Return (X, Y) of the center of cell containing provided text 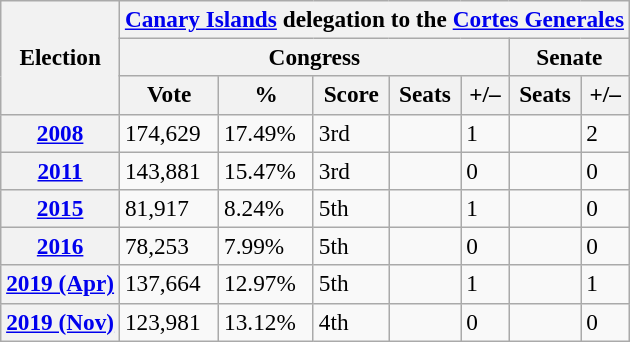
12.97% (266, 284)
% (266, 95)
Score (351, 95)
Congress (314, 57)
81,917 (168, 208)
2016 (60, 246)
78,253 (168, 246)
Senate (569, 57)
137,664 (168, 284)
Election (60, 56)
2019 (Nov) (60, 322)
2011 (60, 170)
8.24% (266, 208)
2 (605, 133)
143,881 (168, 170)
13.12% (266, 322)
17.49% (266, 133)
2019 (Apr) (60, 284)
15.47% (266, 170)
2015 (60, 208)
174,629 (168, 133)
7.99% (266, 246)
Vote (168, 95)
Canary Islands delegation to the Cortes Generales (374, 19)
4th (351, 322)
2008 (60, 133)
123,981 (168, 322)
